Extract the (x, y) coordinate from the center of the cell holding the provided text.  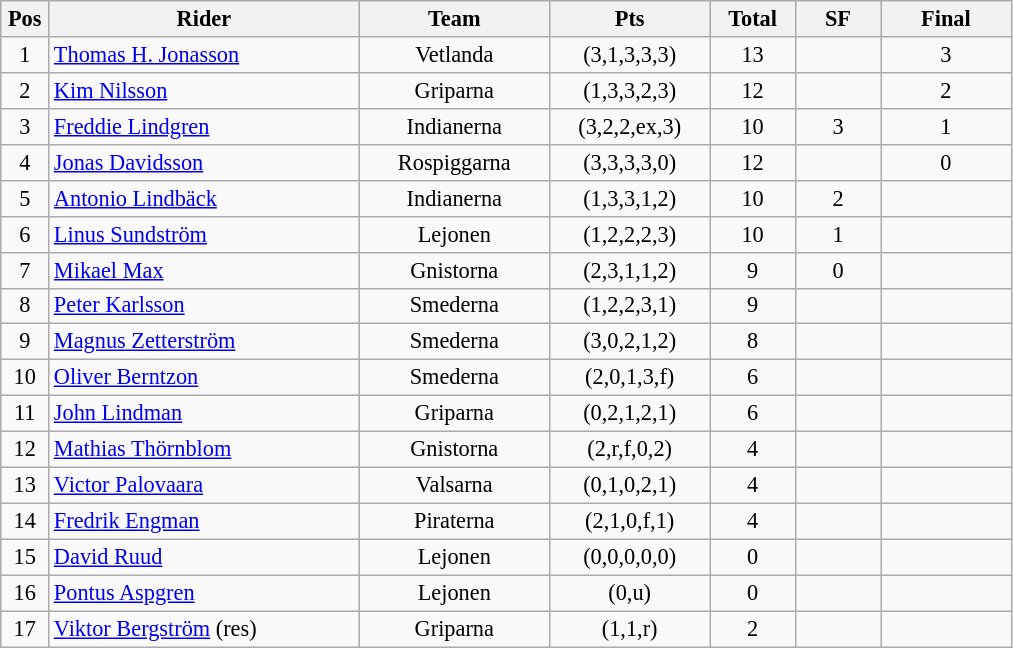
Freddie Lindgren (204, 126)
Magnus Zetterström (204, 342)
(0,0,0,0,0) (629, 557)
David Ruud (204, 557)
7 (25, 270)
Jonas Davidsson (204, 162)
Team (454, 19)
Antonio Lindbäck (204, 198)
Linus Sundström (204, 234)
16 (25, 593)
(2,1,0,f,1) (629, 521)
Mikael Max (204, 270)
Pontus Aspgren (204, 593)
Pts (629, 19)
Vetlanda (454, 55)
(1,3,3,1,2) (629, 198)
(2,r,f,0,2) (629, 450)
SF (838, 19)
Victor Palovaara (204, 485)
(1,3,3,2,3) (629, 90)
Viktor Bergström (res) (204, 629)
Valsarna (454, 485)
15 (25, 557)
(3,2,2,ex,3) (629, 126)
(0,u) (629, 593)
Peter Karlsson (204, 306)
11 (25, 414)
(1,2,2,2,3) (629, 234)
Final (946, 19)
Mathias Thörnblom (204, 450)
14 (25, 521)
(1,2,2,3,1) (629, 306)
Thomas H. Jonasson (204, 55)
(3,1,3,3,3) (629, 55)
(3,3,3,3,0) (629, 162)
(0,1,0,2,1) (629, 485)
Total (752, 19)
5 (25, 198)
Piraterna (454, 521)
(3,0,2,1,2) (629, 342)
Oliver Berntzon (204, 378)
Kim Nilsson (204, 90)
(0,2,1,2,1) (629, 414)
(1,1,r) (629, 629)
John Lindman (204, 414)
Rospiggarna (454, 162)
(2,0,1,3,f) (629, 378)
Pos (25, 19)
Rider (204, 19)
(2,3,1,1,2) (629, 270)
17 (25, 629)
Fredrik Engman (204, 521)
